Return the (X, Y) coordinate for the center point of the cell that contains the specified text.  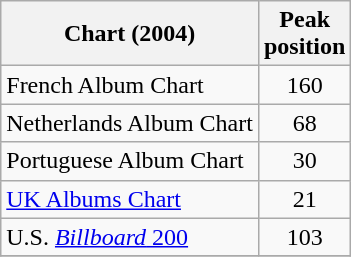
21 (304, 199)
68 (304, 123)
Netherlands Album Chart (130, 123)
French Album Chart (130, 85)
Chart (2004) (130, 34)
160 (304, 85)
103 (304, 237)
U.S. Billboard 200 (130, 237)
UK Albums Chart (130, 199)
Portuguese Album Chart (130, 161)
30 (304, 161)
Peakposition (304, 34)
